Search for the cell housing the specified text and yield its [x, y] center coordinate. 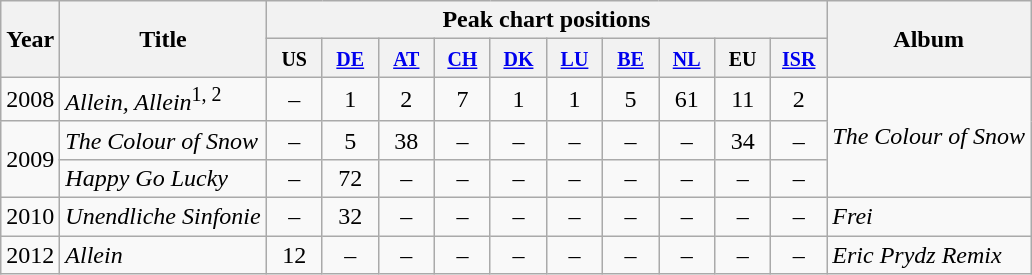
Happy Go Lucky [163, 178]
Year [30, 39]
Allein, Allein1, 2 [163, 100]
34 [743, 140]
Eric Prydz Remix [929, 255]
11 [743, 100]
US [294, 58]
2009 [30, 159]
61 [687, 100]
38 [406, 140]
EU [743, 58]
DE [350, 58]
2008 [30, 100]
LU [574, 58]
ISR [799, 58]
32 [350, 217]
NL [687, 58]
72 [350, 178]
Allein [163, 255]
7 [462, 100]
BE [631, 58]
CH [462, 58]
12 [294, 255]
Album [929, 39]
2010 [30, 217]
Peak chart positions [546, 20]
AT [406, 58]
Frei [929, 217]
DK [518, 58]
Unendliche Sinfonie [163, 217]
Title [163, 39]
2012 [30, 255]
